Detect which cell encompasses the target text, then output its (x, y) center coordinate. 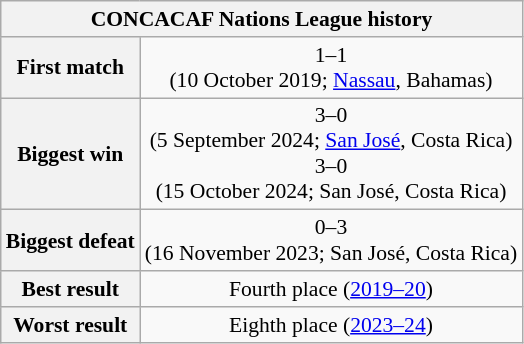
First match (70, 68)
Best result (70, 289)
1–1 (10 October 2019; Nassau, Bahamas) (331, 68)
Fourth place (2019–20) (331, 289)
Biggest defeat (70, 240)
3–0 (5 September 2024; San José, Costa Rica) 3–0 (15 October 2024; San José, Costa Rica) (331, 154)
Worst result (70, 325)
Eighth place (2023–24) (331, 325)
0–3 (16 November 2023; San José, Costa Rica) (331, 240)
CONCACAF Nations League history (262, 19)
Biggest win (70, 154)
